Find where the given text appears and provide that cell's center as (x, y) coordinate. 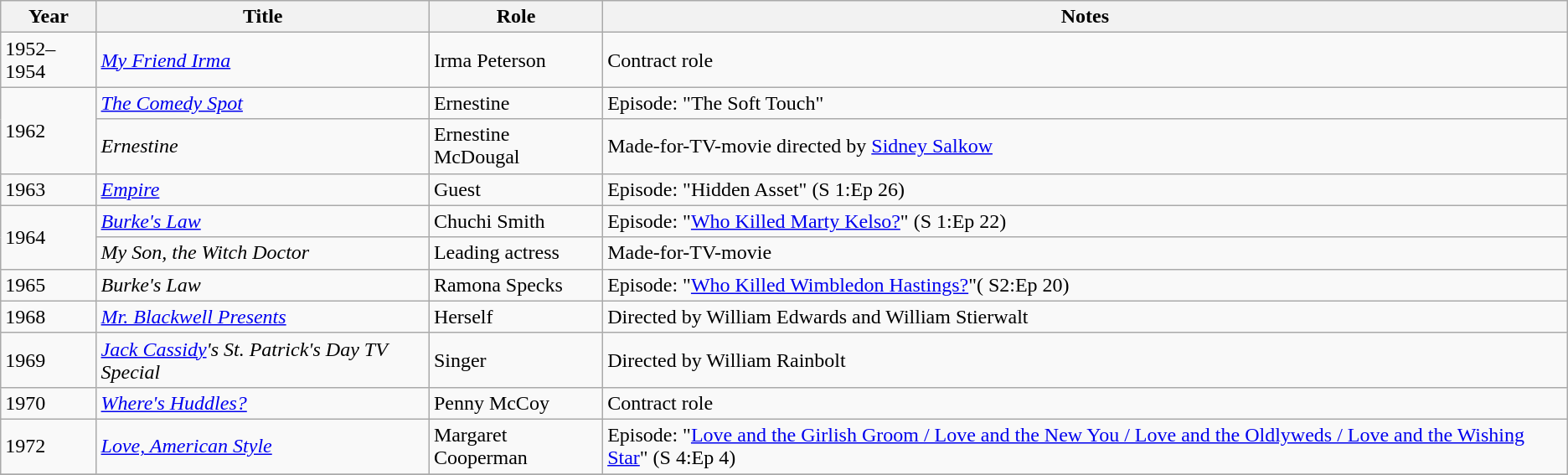
Penny McCoy (516, 403)
1970 (49, 403)
The Comedy Spot (263, 103)
1962 (49, 131)
Made-for-TV-movie (1086, 253)
Title (263, 17)
Guest (516, 189)
Chuchi Smith (516, 221)
1968 (49, 317)
1965 (49, 285)
My Son, the Witch Doctor (263, 253)
Role (516, 17)
Made-for-TV-movie directed by Sidney Salkow (1086, 146)
Mr. Blackwell Presents (263, 317)
Ramona Specks (516, 285)
1972 (49, 446)
1964 (49, 237)
1963 (49, 189)
Episode: "Love and the Girlish Groom / Love and the New You / Love and the Oldlyweds / Love and the Wishing Star" (S 4:Ep 4) (1086, 446)
Notes (1086, 17)
Year (49, 17)
Singer (516, 360)
Margaret Cooperman (516, 446)
Episode: "Hidden Asset" (S 1:Ep 26) (1086, 189)
Irma Peterson (516, 60)
Episode: "Who Killed Wimbledon Hastings?"( S2:Ep 20) (1086, 285)
1952–1954 (49, 60)
Jack Cassidy's St. Patrick's Day TV Special (263, 360)
My Friend Irma (263, 60)
Love, American Style (263, 446)
Directed by William Rainbolt (1086, 360)
Directed by William Edwards and William Stierwalt (1086, 317)
Empire (263, 189)
Leading actress (516, 253)
Where's Huddles? (263, 403)
Ernestine McDougal (516, 146)
Episode: "Who Killed Marty Kelso?" (S 1:Ep 22) (1086, 221)
1969 (49, 360)
Herself (516, 317)
Episode: "The Soft Touch" (1086, 103)
